Extract the [x, y] coordinate from the center of the cell holding the provided text.  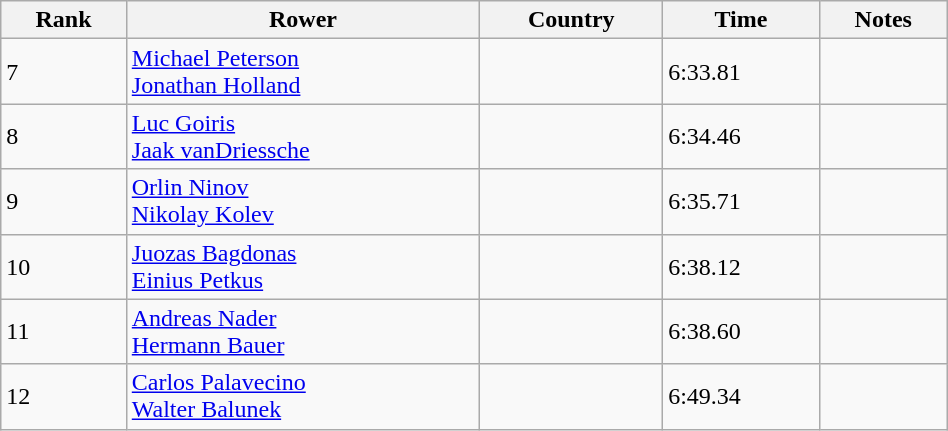
Orlin Ninov Nikolay Kolev [303, 202]
9 [64, 202]
6:38.12 [742, 266]
6:34.46 [742, 136]
10 [64, 266]
Luc Goiris Jaak vanDriessche [303, 136]
11 [64, 332]
Rower [303, 20]
Notes [883, 20]
Country [572, 20]
8 [64, 136]
6:35.71 [742, 202]
6:49.34 [742, 396]
Carlos Palavecino Walter Balunek [303, 396]
Rank [64, 20]
Juozas Bagdonas Einius Petkus [303, 266]
Time [742, 20]
6:33.81 [742, 72]
12 [64, 396]
6:38.60 [742, 332]
Michael Peterson Jonathan Holland [303, 72]
7 [64, 72]
Andreas Nader Hermann Bauer [303, 332]
